Search for the cell housing the specified text and yield its [X, Y] center coordinate. 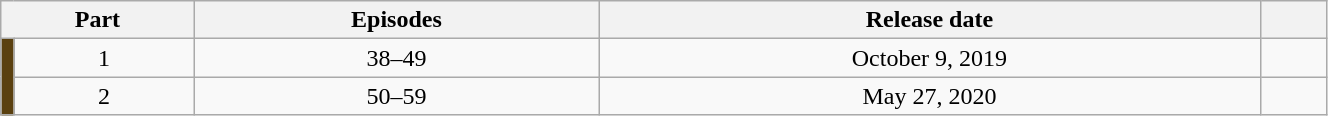
Episodes [396, 20]
2 [104, 96]
October 9, 2019 [930, 58]
1 [104, 58]
May 27, 2020 [930, 96]
Release date [930, 20]
Part [98, 20]
50–59 [396, 96]
38–49 [396, 58]
